Capture the cell that displays the provided text and extract its (X, Y) central coordinate. 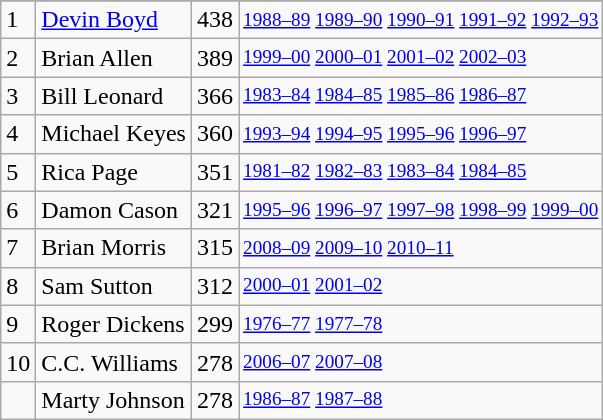
1995–96 1996–97 1997–98 1998–99 1999–00 (421, 210)
Brian Morris (114, 248)
3 (18, 96)
Devin Boyd (114, 20)
351 (214, 172)
7 (18, 248)
1988–89 1989–90 1990–91 1991–92 1992–93 (421, 20)
Damon Cason (114, 210)
Bill Leonard (114, 96)
5 (18, 172)
2006–07 2007–08 (421, 362)
Michael Keyes (114, 134)
2008–09 2009–10 2010–11 (421, 248)
8 (18, 286)
1976–77 1977–78 (421, 324)
299 (214, 324)
6 (18, 210)
10 (18, 362)
1 (18, 20)
321 (214, 210)
2000–01 2001–02 (421, 286)
1999–00 2000–01 2001–02 2002–03 (421, 58)
1983–84 1984–85 1985–86 1986–87 (421, 96)
360 (214, 134)
438 (214, 20)
9 (18, 324)
2 (18, 58)
Sam Sutton (114, 286)
Brian Allen (114, 58)
315 (214, 248)
1986–87 1987–88 (421, 400)
389 (214, 58)
312 (214, 286)
Roger Dickens (114, 324)
366 (214, 96)
1993–94 1994–95 1995–96 1996–97 (421, 134)
1981–82 1982–83 1983–84 1984–85 (421, 172)
4 (18, 134)
C.C. Williams (114, 362)
Rica Page (114, 172)
Marty Johnson (114, 400)
